Output the (x, y) coordinate of the center of the cell containing the given text.  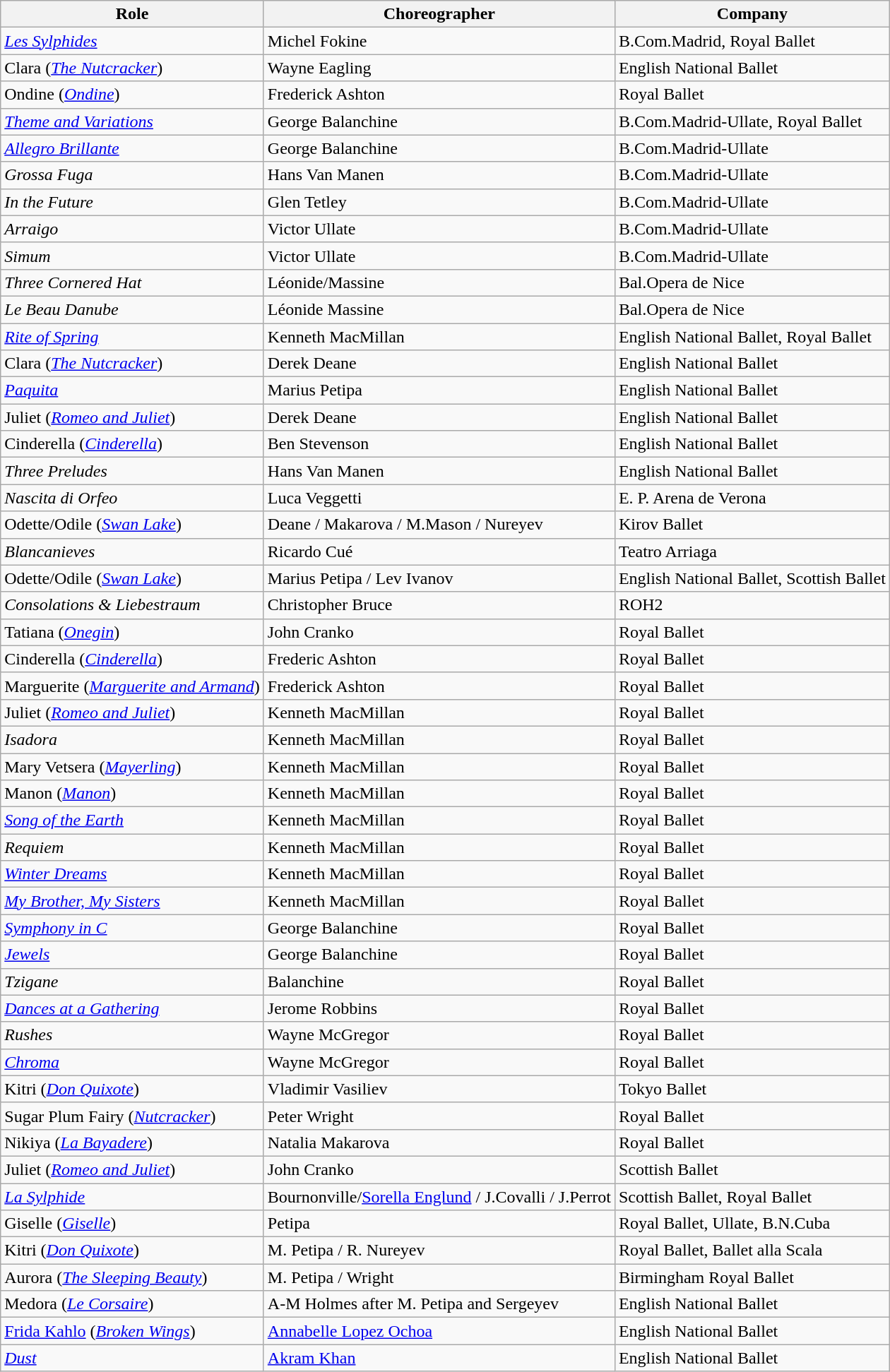
Rushes (133, 1035)
Manon (Manon) (133, 794)
Mary Vetsera (Mayerling) (133, 766)
Tokyo Ballet (752, 1089)
Choreographer (439, 14)
Paquita (133, 390)
Marguerite (Marguerite and Armand) (133, 686)
Consolations & Liebestraum (133, 605)
Tatiana (Onegin) (133, 632)
Teatro Arriaga (752, 551)
Michel Fokine (439, 41)
Sugar Plum Fairy (Nutcracker) (133, 1116)
Nascita di Orfeo (133, 498)
Song of the Earth (133, 821)
Nikiya (La Bayadere) (133, 1143)
Chroma (133, 1062)
Isadora (133, 739)
Léonide/Massine (439, 282)
Role (133, 14)
Ben Stevenson (439, 444)
B.Com.Madrid, Royal Ballet (752, 41)
In the Future (133, 202)
M. Petipa / R. Nureyev (439, 1251)
Blancanieves (133, 551)
Jewels (133, 955)
M. Petipa / Wright (439, 1277)
Marius Petipa (439, 390)
B.Com.Madrid-Ullate, Royal Ballet (752, 121)
Natalia Makarova (439, 1143)
Allegro Brillante (133, 148)
Aurora (The Sleeping Beauty) (133, 1277)
Frederic Ashton (439, 659)
E. P. Arena de Verona (752, 498)
A-M Holmes after M. Petipa and Sergeyev (439, 1304)
Giselle (Giselle) (133, 1224)
Jerome Robbins (439, 1008)
Marius Petipa / Lev Ivanov (439, 578)
Three Cornered Hat (133, 282)
Requiem (133, 847)
Ricardo Cué (439, 551)
Grossa Fuga (133, 175)
Rite of Spring (133, 337)
ROH2 (752, 605)
Kirov Ballet (752, 525)
Peter Wright (439, 1116)
Theme and Variations (133, 121)
Medora (Le Corsaire) (133, 1304)
Birmingham Royal Ballet (752, 1277)
Balanchine (439, 982)
Winter Dreams (133, 874)
Akram Khan (439, 1358)
Simum (133, 256)
Le Beau Danube (133, 309)
Vladimir Vasiliev (439, 1089)
Luca Veggetti (439, 498)
Les Sylphides (133, 41)
Dances at a Gathering (133, 1008)
English National Ballet, Scottish Ballet (752, 578)
Royal Ballet, Ullate, B.N.Cuba (752, 1224)
Company (752, 14)
Dust (133, 1358)
Frida Kahlo (Broken Wings) (133, 1331)
Three Preludes (133, 471)
Glen Tetley (439, 202)
Wayne Eagling (439, 68)
English National Ballet, Royal Ballet (752, 337)
Royal Ballet, Ballet alla Scala (752, 1251)
Léonide Massine (439, 309)
Bournonville/Sorella Englund / J.Covalli / J.Perrot (439, 1197)
Deane / Makarova / M.Mason / Nureyev (439, 525)
Christopher Bruce (439, 605)
Tzigane (133, 982)
Scottish Ballet (752, 1169)
Petipa (439, 1224)
La Sylphide (133, 1197)
Annabelle Lopez Ochoa (439, 1331)
Scottish Ballet, Royal Ballet (752, 1197)
Ondine (Ondine) (133, 95)
My Brother, My Sisters (133, 901)
Symphony in C (133, 928)
Arraigo (133, 229)
